Extract the [X, Y] coordinate from the center of the cell holding the provided text.  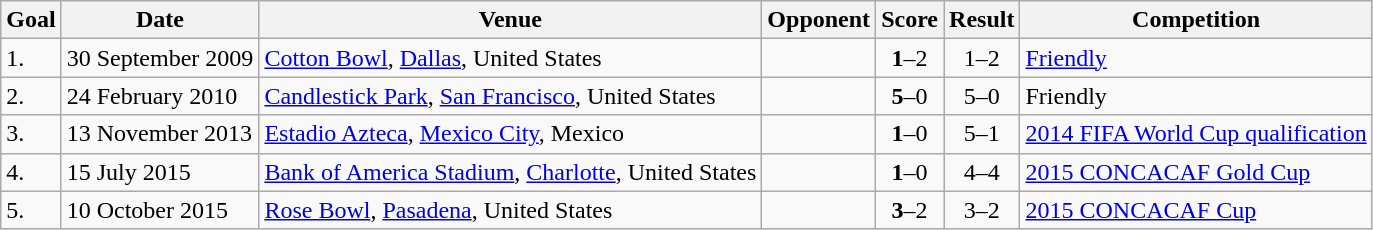
Cotton Bowl, Dallas, United States [510, 58]
Competition [1196, 20]
Score [910, 20]
5. [31, 210]
30 September 2009 [160, 58]
4. [31, 172]
5–1 [982, 134]
1. [31, 58]
15 July 2015 [160, 172]
4–4 [982, 172]
Rose Bowl, Pasadena, United States [510, 210]
Date [160, 20]
2015 CONCACAF Cup [1196, 210]
Opponent [819, 20]
2014 FIFA World Cup qualification [1196, 134]
2. [31, 96]
13 November 2013 [160, 134]
Bank of America Stadium, Charlotte, United States [510, 172]
Goal [31, 20]
Venue [510, 20]
2015 CONCACAF Gold Cup [1196, 172]
10 October 2015 [160, 210]
3. [31, 134]
Result [982, 20]
24 February 2010 [160, 96]
Estadio Azteca, Mexico City, Mexico [510, 134]
Candlestick Park, San Francisco, United States [510, 96]
